Capture the cell that displays the provided text and extract its (X, Y) central coordinate. 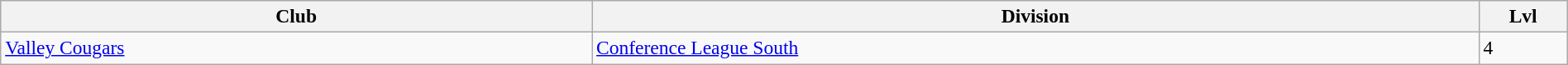
4 (1523, 47)
Lvl (1523, 16)
Valley Cougars (296, 47)
Club (296, 16)
Division (1035, 16)
Conference League South (1035, 47)
